Return the [X, Y] coordinate for the center point of the cell that contains the specified text.  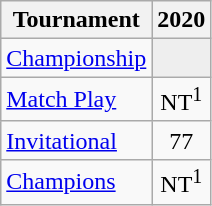
Match Play [76, 100]
2020 [182, 20]
77 [182, 140]
Invitational [76, 140]
Champions [76, 182]
Tournament [76, 20]
Championship [76, 58]
